Provide the [x, y] coordinate of the cell's center where the given text is located.  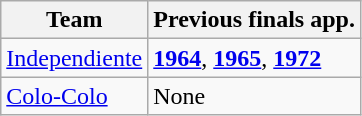
1964, 1965, 1972 [254, 58]
Previous finals app. [254, 20]
Colo-Colo [74, 96]
Independiente [74, 58]
None [254, 96]
Team [74, 20]
